Search for the cell housing the specified text and yield its [X, Y] center coordinate. 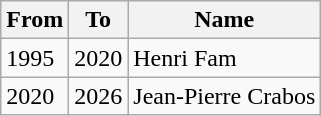
Henri Fam [224, 58]
From [35, 20]
1995 [35, 58]
Name [224, 20]
2026 [98, 96]
Jean-Pierre Crabos [224, 96]
To [98, 20]
